Determine the (x, y) coordinate at the center of the cell enclosing the given text.  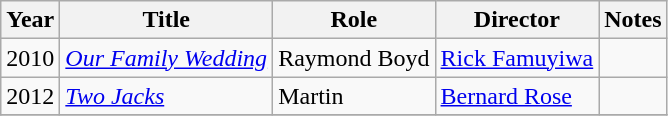
Raymond Boyd (354, 58)
Our Family Wedding (166, 58)
Martin (354, 96)
Notes (633, 20)
Title (166, 20)
Director (517, 20)
Rick Famuyiwa (517, 58)
Year (30, 20)
2012 (30, 96)
2010 (30, 58)
Bernard Rose (517, 96)
Role (354, 20)
Two Jacks (166, 96)
